Provide the [x, y] coordinate of the cell's center where the given text is located.  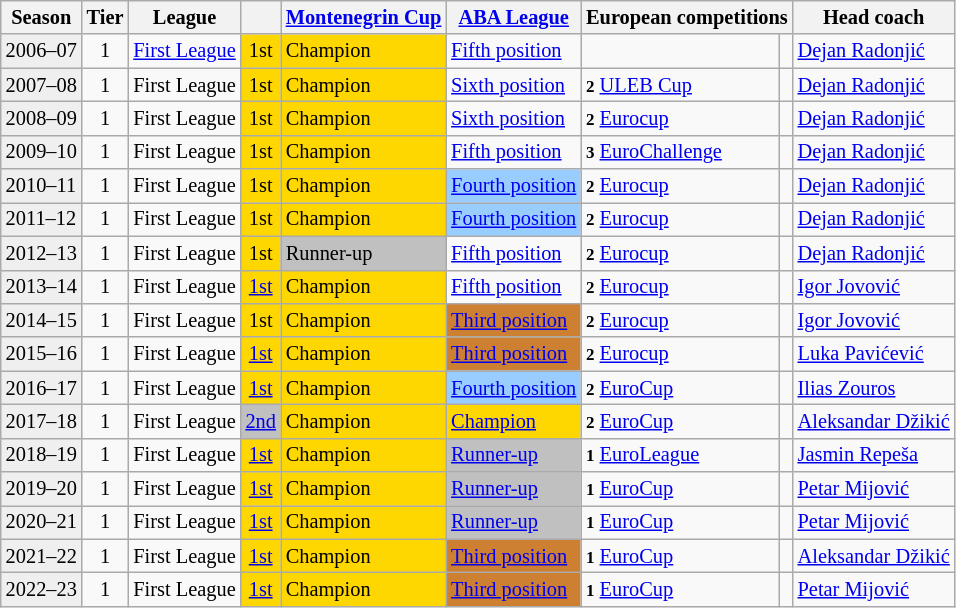
Montenegrin Cup [364, 17]
2012–13 [42, 253]
League [184, 17]
2018–19 [42, 455]
2009–10 [42, 152]
2021–22 [42, 556]
2nd [261, 421]
ABA League [514, 17]
Season [42, 17]
2007–08 [42, 85]
2013–14 [42, 287]
1 EuroLeague [680, 455]
3 EuroChallenge [680, 152]
2 ULEB Cup [680, 85]
European competitions [687, 17]
Head coach [874, 17]
Ilias Zouros [874, 388]
2010–11 [42, 186]
Tier [106, 17]
2011–12 [42, 219]
2020–21 [42, 522]
2016–17 [42, 388]
2019–20 [42, 489]
Luka Pavićević [874, 354]
2006–07 [42, 51]
Jasmin Repeša [874, 455]
2022–23 [42, 589]
2015–16 [42, 354]
2017–18 [42, 421]
2008–09 [42, 118]
2014–15 [42, 320]
